Provide the [X, Y] coordinate of the cell's center where the given text is located.  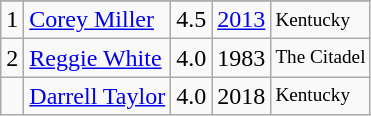
1 [12, 20]
Reggie White [98, 58]
2 [12, 58]
Corey Miller [98, 20]
Darrell Taylor [98, 96]
4.5 [192, 20]
1983 [242, 58]
The Citadel [320, 58]
2013 [242, 20]
2018 [242, 96]
